Detect which cell encompasses the target text, then output its [x, y] center coordinate. 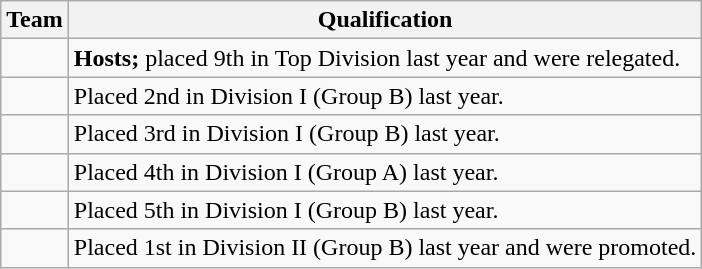
Placed 1st in Division II (Group B) last year and were promoted. [385, 248]
Hosts; placed 9th in Top Division last year and were relegated. [385, 58]
Qualification [385, 20]
Placed 2nd in Division I (Group B) last year. [385, 96]
Placed 3rd in Division I (Group B) last year. [385, 134]
Team [35, 20]
Placed 5th in Division I (Group B) last year. [385, 210]
Placed 4th in Division I (Group A) last year. [385, 172]
